Search for the cell housing the specified text and yield its (X, Y) center coordinate. 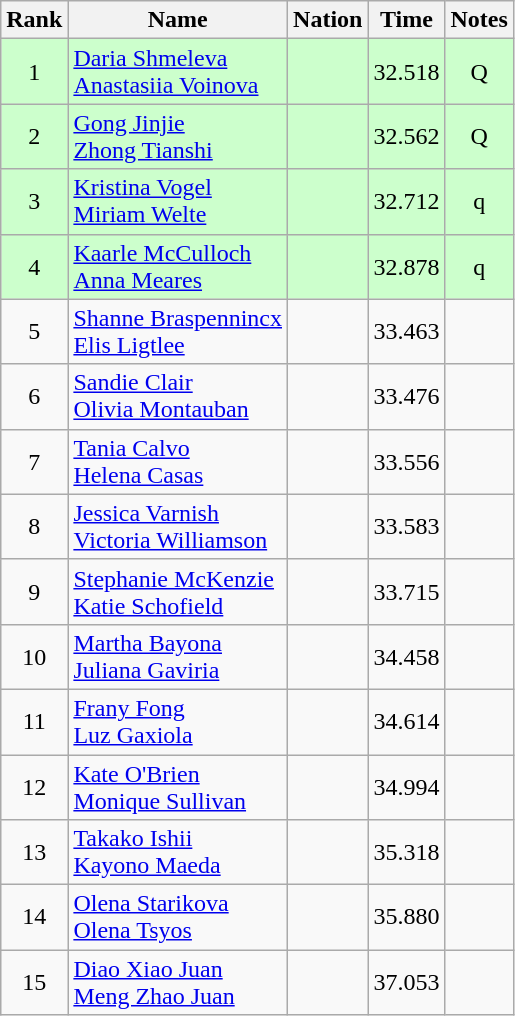
32.712 (406, 202)
13 (34, 852)
Martha BayonaJuliana Gaviria (178, 656)
4 (34, 266)
Jessica VarnishVictoria Williamson (178, 526)
Kaarle McCullochAnna Meares (178, 266)
33.463 (406, 332)
33.583 (406, 526)
Time (406, 20)
Olena StarikovaOlena Tsyos (178, 918)
2 (34, 136)
5 (34, 332)
Takako IshiiKayono Maeda (178, 852)
14 (34, 918)
Kristina VogelMiriam Welte (178, 202)
37.053 (406, 982)
Frany FongLuz Gaxiola (178, 722)
32.878 (406, 266)
Name (178, 20)
Nation (328, 20)
34.994 (406, 786)
Tania CalvoHelena Casas (178, 462)
Shanne BraspennincxElis Ligtlee (178, 332)
33.715 (406, 592)
Stephanie McKenzieKatie Schofield (178, 592)
9 (34, 592)
7 (34, 462)
34.458 (406, 656)
32.518 (406, 72)
32.562 (406, 136)
35.318 (406, 852)
Gong JinjieZhong Tianshi (178, 136)
1 (34, 72)
Rank (34, 20)
11 (34, 722)
8 (34, 526)
Diao Xiao JuanMeng Zhao Juan (178, 982)
35.880 (406, 918)
Daria ShmelevaAnastasiia Voinova (178, 72)
Notes (479, 20)
34.614 (406, 722)
10 (34, 656)
Kate O'BrienMonique Sullivan (178, 786)
Sandie ClairOlivia Montauban (178, 396)
6 (34, 396)
3 (34, 202)
33.556 (406, 462)
12 (34, 786)
33.476 (406, 396)
15 (34, 982)
